For the text-containing cell, return its midpoint in (X, Y) coordinate format. 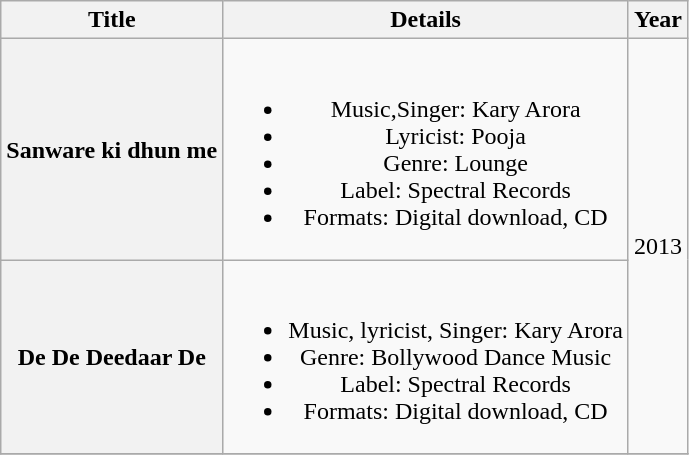
Music, lyricist, Singer: Kary AroraGenre: Bollywood Dance MusicLabel: Spectral RecordsFormats: Digital download, CD (426, 357)
Title (112, 20)
Sanware ki dhun me (112, 150)
Details (426, 20)
De De Deedaar De (112, 357)
2013 (658, 246)
Music,Singer: Kary AroraLyricist: PoojaGenre: LoungeLabel: Spectral RecordsFormats: Digital download, CD (426, 150)
Year (658, 20)
